Scan for the cell matching the given text and deliver its (x, y) coordinate at center. 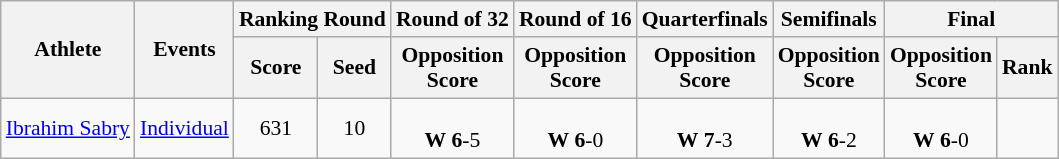
Quarterfinals (705, 19)
Athlete (68, 50)
Seed (354, 68)
W 6-5 (452, 128)
W 6-2 (829, 128)
Rank (1028, 68)
Events (184, 50)
W 7-3 (705, 128)
Individual (184, 128)
Round of 32 (452, 19)
Score (276, 68)
10 (354, 128)
631 (276, 128)
Round of 16 (576, 19)
Final (972, 19)
Semifinals (829, 19)
Ranking Round (312, 19)
Ibrahim Sabry (68, 128)
